For the text-containing cell, return its midpoint in (X, Y) coordinate format. 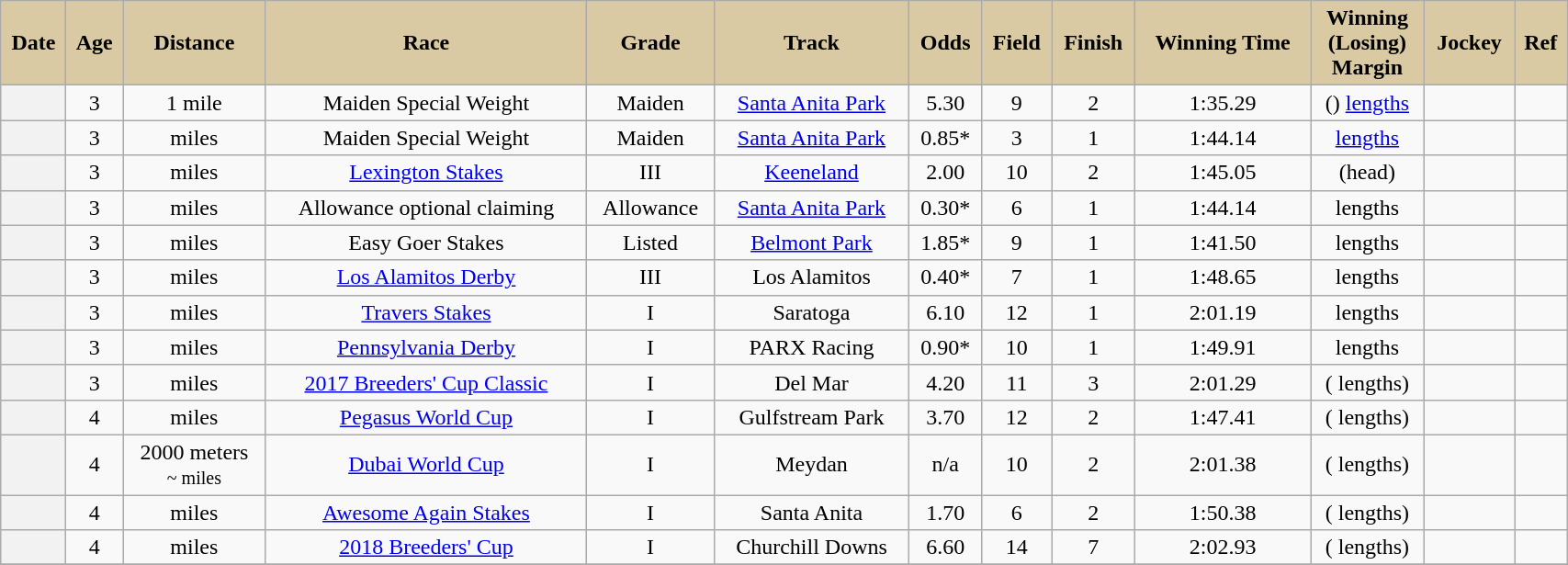
6.10 (944, 312)
Allowance optional claiming (426, 208)
Listed (650, 243)
Lexington Stakes (426, 173)
1:50.38 (1222, 512)
() lengths (1367, 103)
Los Alamitos Derby (426, 277)
2017 Breeders' Cup Classic (426, 382)
n/a (944, 465)
0.40* (944, 277)
Allowance (650, 208)
Distance (195, 43)
Date (33, 43)
1:41.50 (1222, 243)
Grade (650, 43)
Winning Time (1222, 43)
5.30 (944, 103)
2:02.93 (1222, 548)
6.60 (944, 548)
0.90* (944, 347)
Keeneland (811, 173)
(head) (1367, 173)
Pennsylvania Derby (426, 347)
Jockey (1470, 43)
1 mile (195, 103)
Ref (1541, 43)
2:01.19 (1222, 312)
2000 meters~ miles (195, 465)
1:49.91 (1222, 347)
2:01.38 (1222, 465)
Del Mar (811, 382)
Race (426, 43)
Belmont Park (811, 243)
4.20 (944, 382)
Saratoga (811, 312)
1:48.65 (1222, 277)
Churchill Downs (811, 548)
2:01.29 (1222, 382)
Easy Goer Stakes (426, 243)
11 (1017, 382)
3.70 (944, 417)
Dubai World Cup (426, 465)
14 (1017, 548)
Travers Stakes (426, 312)
Los Alamitos (811, 277)
Age (95, 43)
Odds (944, 43)
PARX Racing (811, 347)
1:45.05 (1222, 173)
0.85* (944, 138)
Meydan (811, 465)
2018 Breeders' Cup (426, 548)
1.85* (944, 243)
1:35.29 (1222, 103)
Winning(Losing)Margin (1367, 43)
Field (1017, 43)
Finish (1093, 43)
0.30* (944, 208)
Awesome Again Stakes (426, 512)
1.70 (944, 512)
Track (811, 43)
Santa Anita (811, 512)
Gulfstream Park (811, 417)
2.00 (944, 173)
Pegasus World Cup (426, 417)
1:47.41 (1222, 417)
